Detect which cell encompasses the target text, then output its [X, Y] center coordinate. 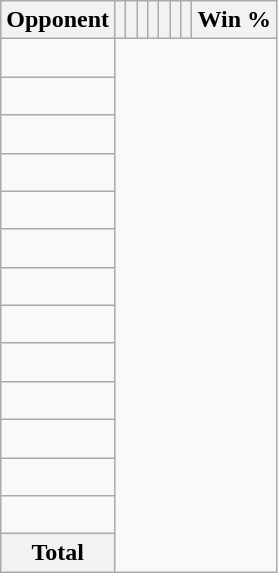
Total [58, 553]
Win % [234, 20]
Opponent [58, 20]
